Determine the [X, Y] coordinate at the center of the cell enclosing the given text.  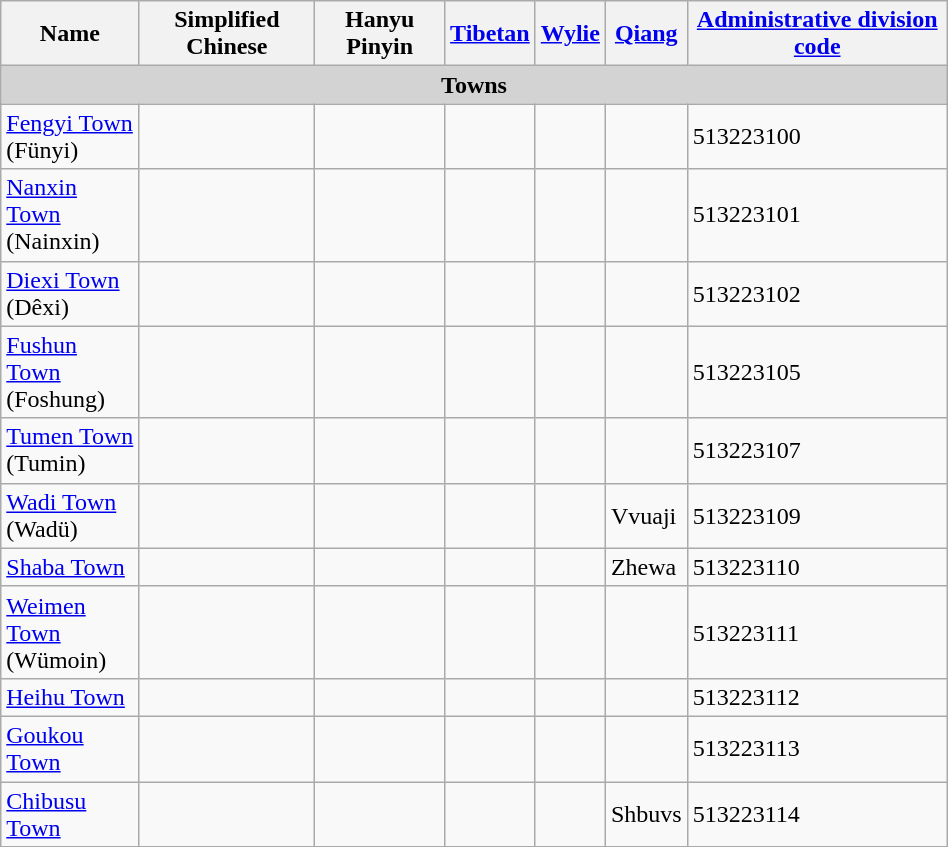
513223113 [817, 748]
513223102 [817, 294]
Qiang [646, 34]
Name [70, 34]
513223110 [817, 567]
Fushun Town(Foshung) [70, 372]
513223114 [817, 814]
513223112 [817, 697]
513223109 [817, 516]
Vvuaji [646, 516]
Nanxin Town(Nainxin) [70, 215]
Diexi Town(Dêxi) [70, 294]
Wadi Town(Wadü) [70, 516]
513223100 [817, 136]
Administrative division code [817, 34]
Simplified Chinese [227, 34]
Tibetan [490, 34]
Wylie [570, 34]
Towns [474, 85]
Shaba Town [70, 567]
513223105 [817, 372]
Zhewa [646, 567]
Goukou Town [70, 748]
Weimen Town(Wümoin) [70, 632]
Hanyu Pinyin [380, 34]
Chibusu Town [70, 814]
513223111 [817, 632]
Heihu Town [70, 697]
Fengyi Town(Fünyi) [70, 136]
Tumen Town(Tumin) [70, 450]
513223101 [817, 215]
513223107 [817, 450]
Shbuvs [646, 814]
